Return [x, y] of the center of cell containing provided text 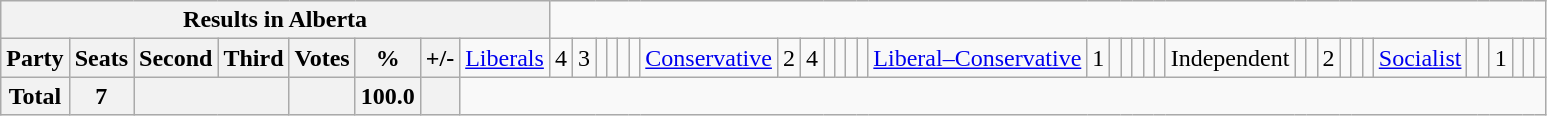
Liberal–Conservative [978, 58]
7 [101, 96]
Party [35, 58]
% [388, 58]
Second [176, 58]
Third [254, 58]
3 [584, 58]
Socialist [1420, 58]
Results in Alberta [276, 20]
Conservative [709, 58]
Seats [101, 58]
Liberals [505, 58]
100.0 [388, 96]
Total [35, 96]
Votes [322, 58]
Independent [1230, 58]
+/- [440, 58]
